Scan for the cell matching the given text and deliver its (X, Y) coordinate at center. 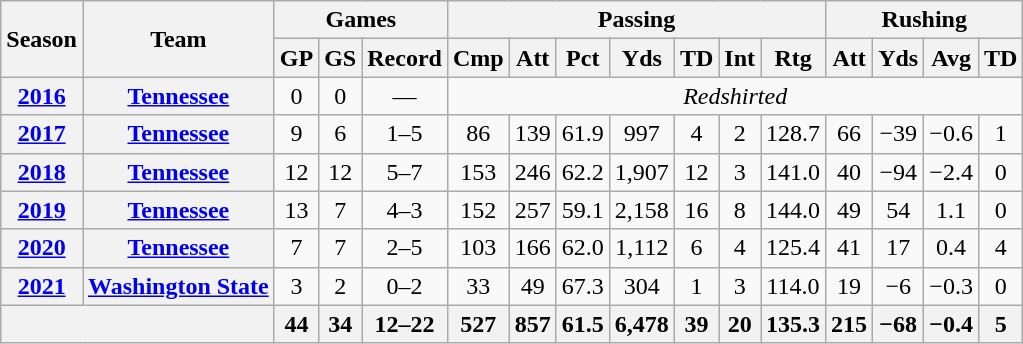
Washington State (178, 286)
215 (850, 324)
67.3 (582, 286)
1,907 (642, 172)
125.4 (794, 248)
257 (532, 210)
−0.4 (952, 324)
2019 (42, 210)
152 (478, 210)
66 (850, 134)
86 (478, 134)
135.3 (794, 324)
Avg (952, 58)
4–3 (405, 210)
2018 (42, 172)
527 (478, 324)
Pct (582, 58)
Record (405, 58)
59.1 (582, 210)
9 (296, 134)
5 (1000, 324)
Int (740, 58)
Team (178, 39)
Rushing (924, 20)
39 (696, 324)
16 (696, 210)
1.1 (952, 210)
6,478 (642, 324)
34 (340, 324)
17 (898, 248)
1–5 (405, 134)
2020 (42, 248)
Passing (636, 20)
20 (740, 324)
−94 (898, 172)
−68 (898, 324)
40 (850, 172)
GP (296, 58)
857 (532, 324)
13 (296, 210)
114.0 (794, 286)
103 (478, 248)
2021 (42, 286)
Rtg (794, 58)
166 (532, 248)
19 (850, 286)
2017 (42, 134)
— (405, 96)
12–22 (405, 324)
1,112 (642, 248)
44 (296, 324)
54 (898, 210)
Cmp (478, 58)
0.4 (952, 248)
5–7 (405, 172)
139 (532, 134)
304 (642, 286)
8 (740, 210)
−0.3 (952, 286)
2,158 (642, 210)
41 (850, 248)
−39 (898, 134)
153 (478, 172)
Games (360, 20)
0–2 (405, 286)
Redshirted (734, 96)
−2.4 (952, 172)
246 (532, 172)
128.7 (794, 134)
62.2 (582, 172)
141.0 (794, 172)
144.0 (794, 210)
Season (42, 39)
62.0 (582, 248)
−0.6 (952, 134)
2016 (42, 96)
−6 (898, 286)
61.5 (582, 324)
997 (642, 134)
GS (340, 58)
61.9 (582, 134)
2–5 (405, 248)
33 (478, 286)
